Return the (x, y) coordinate for the center point of the cell that contains the specified text.  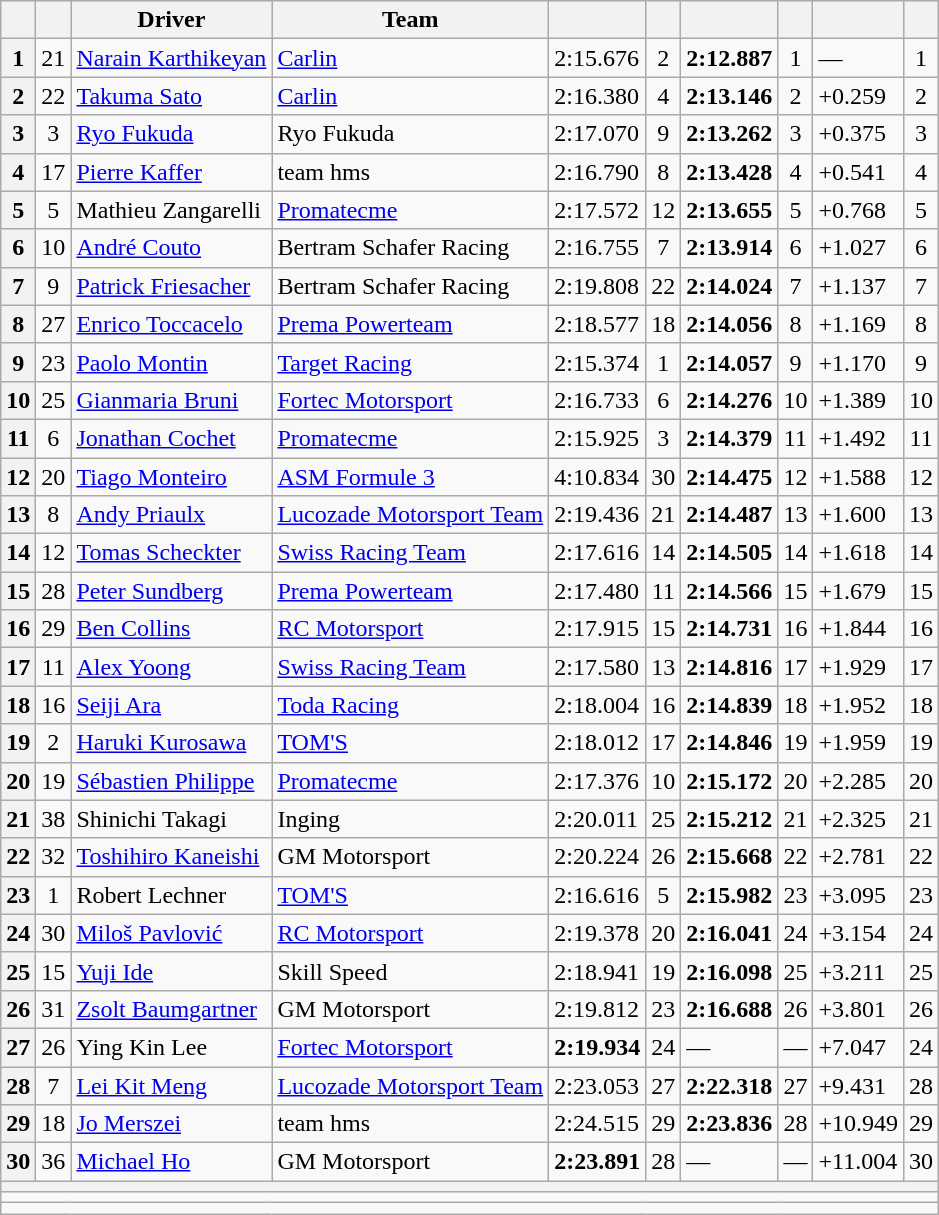
2:14.839 (730, 705)
Shinichi Takagi (172, 819)
+3.211 (858, 971)
+1.618 (858, 553)
2:14.566 (730, 591)
+1.929 (858, 667)
+1.492 (858, 438)
2:13.262 (730, 134)
Gianmaria Bruni (172, 400)
2:17.915 (598, 629)
+1.600 (858, 515)
Ying Kin Lee (172, 1047)
2:14.056 (730, 324)
+3.801 (858, 1009)
2:13.914 (730, 248)
2:13.146 (730, 96)
2:23.836 (730, 1124)
Peter Sundberg (172, 591)
+2.285 (858, 781)
2:14.475 (730, 477)
2:19.934 (598, 1047)
2:15.982 (730, 895)
+1.959 (858, 743)
2:14.487 (730, 515)
2:18.941 (598, 971)
Toshihiro Kaneishi (172, 857)
Inging (410, 819)
2:13.428 (730, 172)
2:17.616 (598, 553)
+0.259 (858, 96)
Toda Racing (410, 705)
2:18.012 (598, 743)
2:22.318 (730, 1085)
Robert Lechner (172, 895)
Driver (172, 20)
+7.047 (858, 1047)
+1.389 (858, 400)
2:19.808 (598, 286)
+9.431 (858, 1085)
Patrick Friesacher (172, 286)
+0.375 (858, 134)
38 (54, 819)
Narain Karthikeyan (172, 58)
2:16.616 (598, 895)
2:18.004 (598, 705)
2:17.572 (598, 210)
2:14.846 (730, 743)
Seiji Ara (172, 705)
2:15.374 (598, 362)
ASM Formule 3 (410, 477)
Enrico Toccacelo (172, 324)
2:16.380 (598, 96)
2:17.580 (598, 667)
2:23.053 (598, 1085)
Sébastien Philippe (172, 781)
Andy Priaulx (172, 515)
Pierre Kaffer (172, 172)
2:15.925 (598, 438)
+3.095 (858, 895)
+0.541 (858, 172)
+1.169 (858, 324)
2:14.276 (730, 400)
+2.781 (858, 857)
2:16.098 (730, 971)
2:14.731 (730, 629)
2:18.577 (598, 324)
Target Racing (410, 362)
Skill Speed (410, 971)
2:15.676 (598, 58)
2:20.224 (598, 857)
Yuji Ide (172, 971)
+1.170 (858, 362)
+11.004 (858, 1162)
2:16.790 (598, 172)
+10.949 (858, 1124)
Zsolt Baumgartner (172, 1009)
2:16.755 (598, 248)
Miloš Pavlović (172, 933)
Lei Kit Meng (172, 1085)
Haruki Kurosawa (172, 743)
+1.844 (858, 629)
+1.588 (858, 477)
Tomas Scheckter (172, 553)
32 (54, 857)
2:14.816 (730, 667)
2:15.212 (730, 819)
Jo Merszei (172, 1124)
+1.952 (858, 705)
2:17.376 (598, 781)
2:14.379 (730, 438)
Michael Ho (172, 1162)
2:16.688 (730, 1009)
2:17.480 (598, 591)
Ben Collins (172, 629)
2:14.057 (730, 362)
Jonathan Cochet (172, 438)
2:15.172 (730, 781)
36 (54, 1162)
+1.027 (858, 248)
4:10.834 (598, 477)
+3.154 (858, 933)
Alex Yoong (172, 667)
2:24.515 (598, 1124)
2:13.655 (730, 210)
2:19.378 (598, 933)
Team (410, 20)
2:19.812 (598, 1009)
Paolo Montin (172, 362)
2:19.436 (598, 515)
2:16.041 (730, 933)
2:14.505 (730, 553)
2:20.011 (598, 819)
Mathieu Zangarelli (172, 210)
Tiago Monteiro (172, 477)
2:16.733 (598, 400)
2:12.887 (730, 58)
2:15.668 (730, 857)
+1.679 (858, 591)
2:17.070 (598, 134)
2:14.024 (730, 286)
Takuma Sato (172, 96)
+1.137 (858, 286)
+2.325 (858, 819)
2:23.891 (598, 1162)
31 (54, 1009)
André Couto (172, 248)
+0.768 (858, 210)
